Pinpoint the cell where the given text exists, returning its [X, Y] midpoint coordinate. 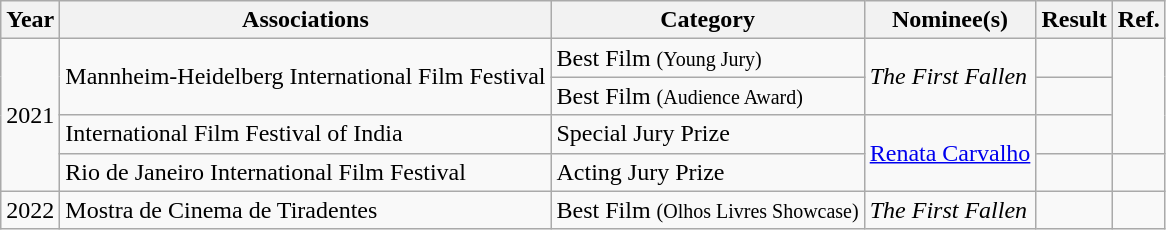
Ref. [1138, 20]
2021 [30, 115]
Rio de Janeiro International Film Festival [306, 172]
Best Film (Olhos Livres Showcase) [708, 210]
Mannheim-Heidelberg International Film Festival [306, 77]
Best Film (Young Jury) [708, 58]
Renata Carvalho [950, 153]
2022 [30, 210]
Special Jury Prize [708, 134]
Nominee(s) [950, 20]
Associations [306, 20]
International Film Festival of India [306, 134]
Result [1074, 20]
Best Film (Audience Award) [708, 96]
Year [30, 20]
Acting Jury Prize [708, 172]
Mostra de Cinema de Tiradentes [306, 210]
Category [708, 20]
